Detect which cell encompasses the target text, then output its (x, y) center coordinate. 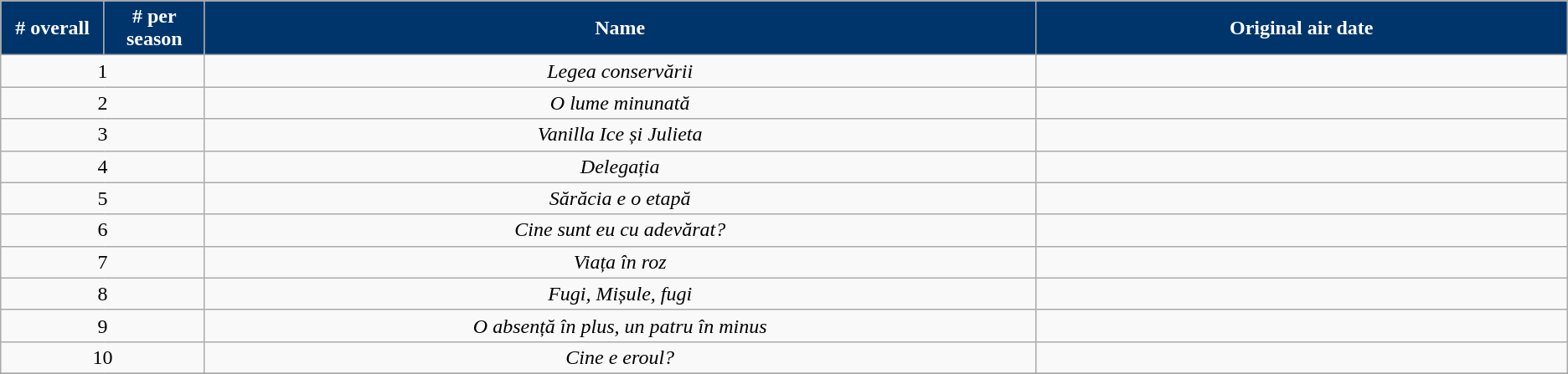
O absență în plus, un patru în minus (620, 325)
10 (102, 357)
Name (620, 28)
1 (102, 71)
Viața în roz (620, 262)
Legea conservării (620, 71)
3 (102, 135)
O lume minunată (620, 103)
2 (102, 103)
# per season (154, 28)
5 (102, 198)
# overall (53, 28)
Cine sunt eu cu adevărat? (620, 230)
Vanilla Ice și Julieta (620, 135)
4 (102, 167)
Cine e eroul? (620, 357)
Original air date (1302, 28)
6 (102, 230)
9 (102, 325)
Fugi, Mișule, fugi (620, 294)
7 (102, 262)
Sărăcia e o etapă (620, 198)
Delegația (620, 167)
8 (102, 294)
